Provide the [x, y] coordinate of the cell's center where the given text is located.  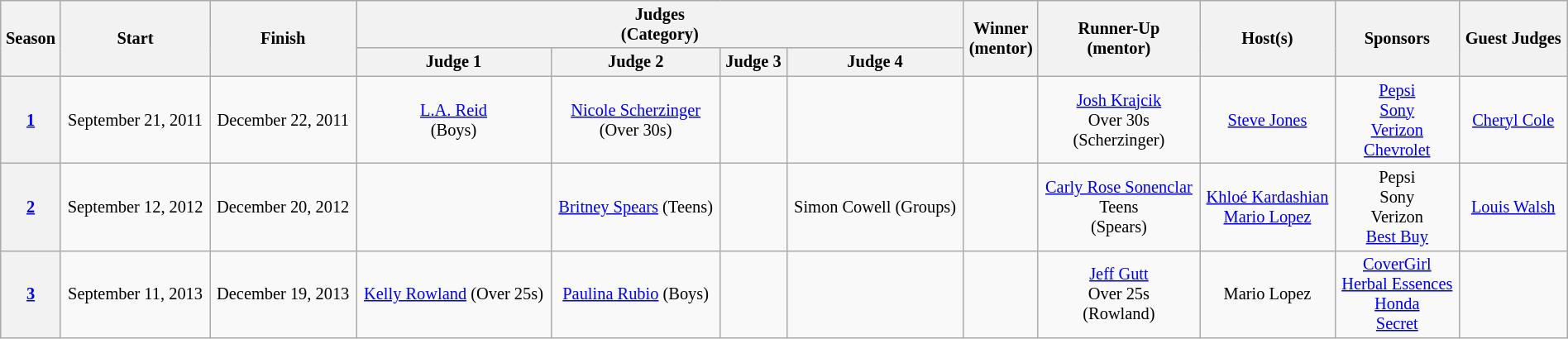
L.A. Reid(Boys) [454, 120]
Judge 4 [875, 62]
Season [31, 38]
December 20, 2012 [283, 207]
Louis Walsh [1513, 207]
Simon Cowell (Groups) [875, 207]
Start [135, 38]
Carly Rose SonenclarTeens(Spears) [1118, 207]
Host(s) [1267, 38]
2 [31, 207]
Judges(Category) [660, 24]
December 22, 2011 [283, 120]
Britney Spears (Teens) [635, 207]
Mario Lopez [1267, 294]
1 [31, 120]
PepsiSonyVerizonChevrolet [1397, 120]
CoverGirlHerbal EssencesHondaSecret [1397, 294]
Josh KrajcikOver 30s(Scherzinger) [1118, 120]
September 21, 2011 [135, 120]
Winner(mentor) [1001, 38]
Kelly Rowland (Over 25s) [454, 294]
September 12, 2012 [135, 207]
Nicole Scherzinger(Over 30s) [635, 120]
Judge 2 [635, 62]
Khloé KardashianMario Lopez [1267, 207]
Runner-Up(mentor) [1118, 38]
September 11, 2013 [135, 294]
Finish [283, 38]
Steve Jones [1267, 120]
PepsiSonyVerizonBest Buy [1397, 207]
December 19, 2013 [283, 294]
Paulina Rubio (Boys) [635, 294]
Jeff GuttOver 25s(Rowland) [1118, 294]
Guest Judges [1513, 38]
Judge 1 [454, 62]
Cheryl Cole [1513, 120]
3 [31, 294]
Sponsors [1397, 38]
Judge 3 [753, 62]
